Find where the given text appears and provide that cell's center as [X, Y] coordinate. 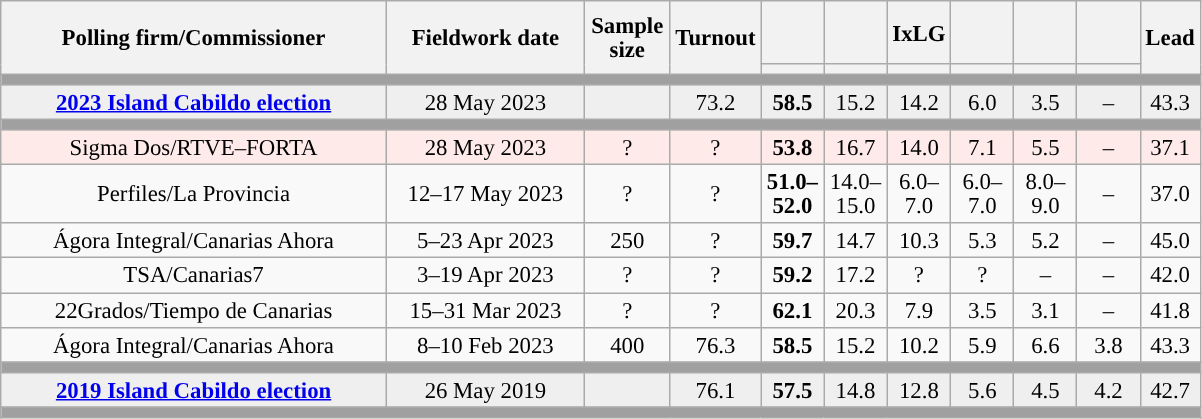
5.9 [982, 344]
37.0 [1170, 194]
7.1 [982, 148]
8.0–9.0 [1046, 194]
Polling firm/Commissioner [194, 38]
Turnout [716, 38]
76.3 [716, 344]
42.7 [1170, 390]
IxLG [919, 32]
76.1 [716, 390]
6.0 [982, 102]
Lead [1170, 38]
22Grados/Tiempo de Canarias [194, 310]
14.8 [856, 390]
73.2 [716, 102]
4.2 [1108, 390]
Sample size [627, 38]
37.1 [1170, 148]
14.0 [919, 148]
3–19 Apr 2023 [485, 276]
7.9 [919, 310]
14.0–15.0 [856, 194]
3.1 [1046, 310]
5.5 [1046, 148]
2019 Island Cabildo election [194, 390]
53.8 [792, 148]
42.0 [1170, 276]
250 [627, 242]
8–10 Feb 2023 [485, 344]
10.3 [919, 242]
Fieldwork date [485, 38]
6.6 [1046, 344]
41.8 [1170, 310]
12–17 May 2023 [485, 194]
TSA/Canarias7 [194, 276]
Perfiles/La Provincia [194, 194]
26 May 2019 [485, 390]
14.7 [856, 242]
62.1 [792, 310]
51.0–52.0 [792, 194]
59.2 [792, 276]
10.2 [919, 344]
5.2 [1046, 242]
4.5 [1046, 390]
5–23 Apr 2023 [485, 242]
20.3 [856, 310]
Sigma Dos/RTVE–FORTA [194, 148]
5.3 [982, 242]
45.0 [1170, 242]
57.5 [792, 390]
16.7 [856, 148]
5.6 [982, 390]
14.2 [919, 102]
59.7 [792, 242]
12.8 [919, 390]
3.8 [1108, 344]
2023 Island Cabildo election [194, 102]
400 [627, 344]
15–31 Mar 2023 [485, 310]
17.2 [856, 276]
